Return [x, y] of the center of cell containing provided text 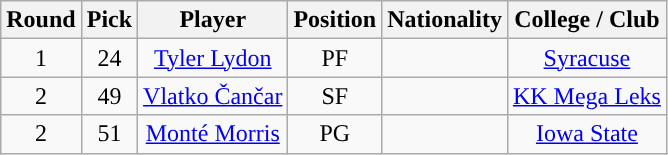
College / Club [586, 20]
Monté Morris [213, 134]
KK Mega Leks [586, 96]
Iowa State [586, 134]
1 [41, 58]
Round [41, 20]
24 [109, 58]
51 [109, 134]
Tyler Lydon [213, 58]
49 [109, 96]
Pick [109, 20]
Syracuse [586, 58]
Player [213, 20]
Nationality [445, 20]
PF [335, 58]
Position [335, 20]
SF [335, 96]
PG [335, 134]
Vlatko Čančar [213, 96]
